For the text-containing cell, return its midpoint in (x, y) coordinate format. 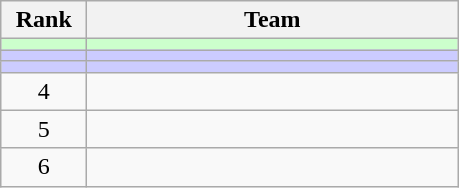
4 (44, 91)
6 (44, 167)
Team (272, 20)
Rank (44, 20)
5 (44, 129)
